Output the (X, Y) coordinate of the center of the cell containing the given text.  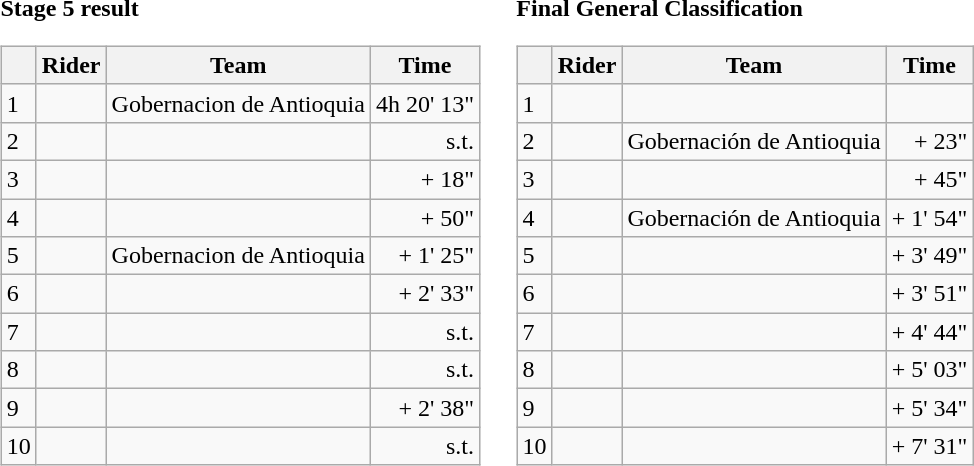
+ 7' 31" (930, 446)
+ 5' 34" (930, 408)
+ 1' 54" (930, 217)
4h 20' 13" (424, 103)
+ 23" (930, 141)
+ 5' 03" (930, 370)
+ 4' 44" (930, 332)
+ 50" (424, 217)
+ 18" (424, 179)
+ 2' 38" (424, 408)
+ 3' 49" (930, 256)
+ 45" (930, 179)
+ 3' 51" (930, 294)
+ 1' 25" (424, 256)
+ 2' 33" (424, 294)
